Provide the (X, Y) coordinate of the cell's center where the given text is located.  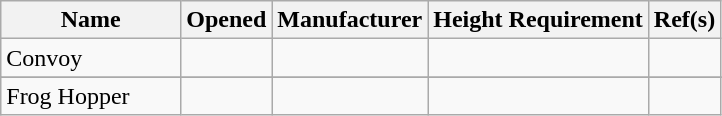
Convoy (91, 58)
Height Requirement (538, 20)
Opened (226, 20)
Frog Hopper (91, 96)
Manufacturer (350, 20)
Ref(s) (684, 20)
Name (91, 20)
